Search for the cell housing the specified text and yield its [X, Y] center coordinate. 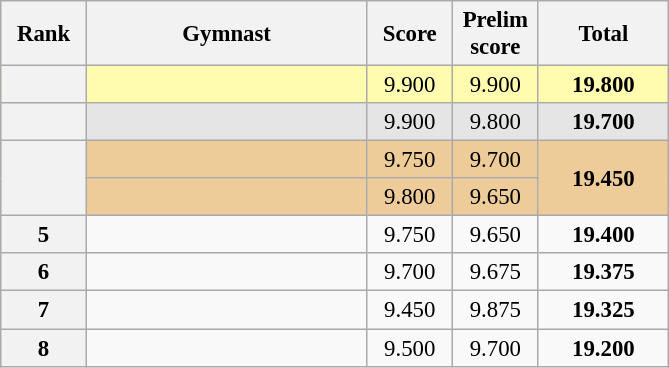
Score [410, 34]
19.200 [604, 348]
9.675 [496, 273]
7 [44, 310]
6 [44, 273]
8 [44, 348]
19.800 [604, 85]
9.450 [410, 310]
9.500 [410, 348]
19.450 [604, 178]
Prelim score [496, 34]
19.700 [604, 122]
19.400 [604, 235]
5 [44, 235]
9.875 [496, 310]
Gymnast [226, 34]
19.375 [604, 273]
Total [604, 34]
19.325 [604, 310]
Rank [44, 34]
